Extract the (X, Y) coordinate from the center of the cell holding the provided text.  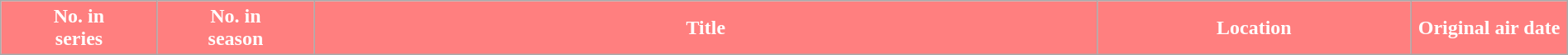
No. inseason (235, 28)
Title (706, 28)
No. inseries (79, 28)
Location (1254, 28)
Original air date (1489, 28)
